Scan for the cell matching the given text and deliver its (x, y) coordinate at center. 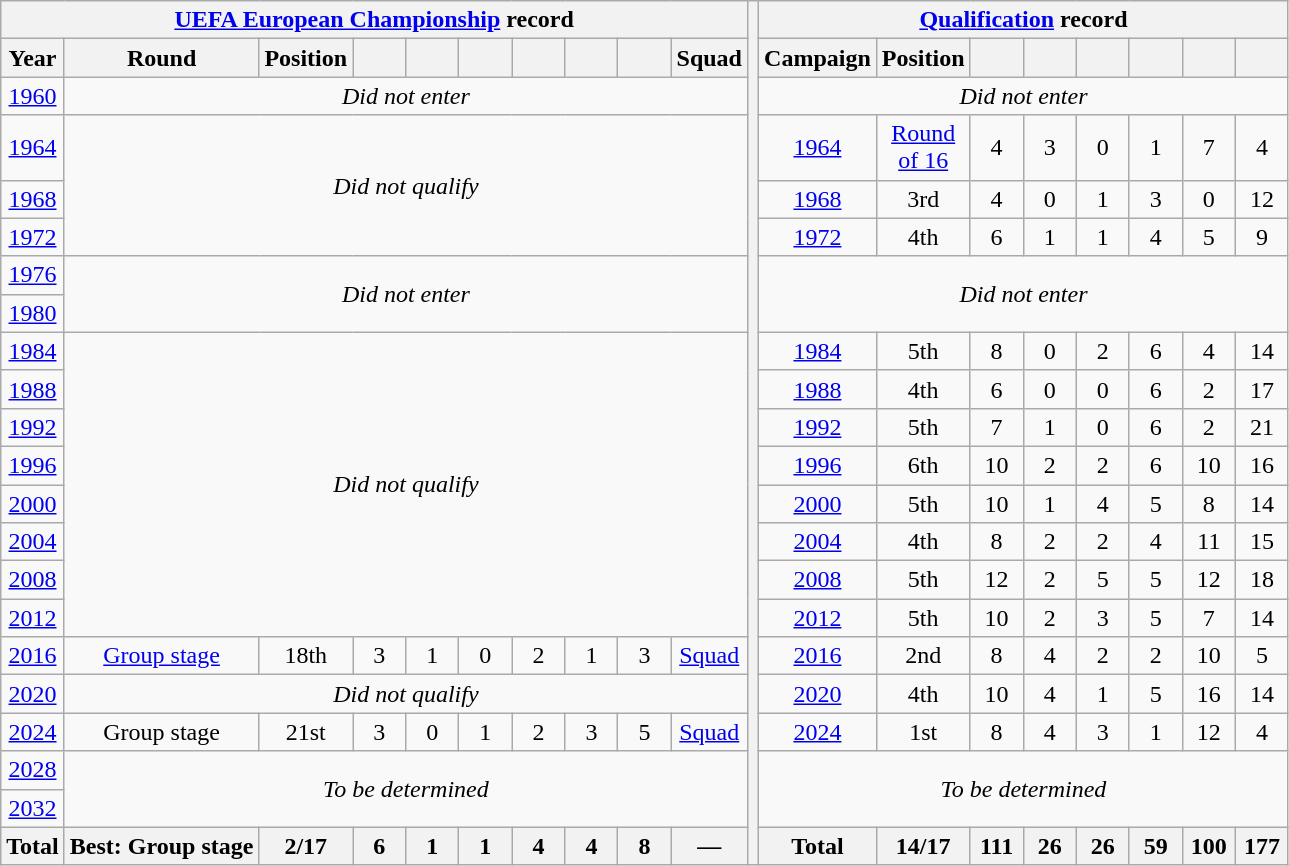
17 (1262, 389)
UEFA European Championship record (374, 20)
Campaign (818, 58)
100 (1208, 846)
9 (1262, 237)
2028 (33, 770)
Year (33, 58)
59 (1156, 846)
2/17 (306, 846)
21 (1262, 427)
177 (1262, 846)
1980 (33, 313)
18th (306, 656)
2nd (923, 656)
11 (1208, 542)
15 (1262, 542)
18 (1262, 580)
2032 (33, 808)
111 (996, 846)
14/17 (923, 846)
1960 (33, 96)
Round (162, 58)
1976 (33, 275)
Best: Group stage (162, 846)
6th (923, 465)
— (709, 846)
1st (923, 732)
Round of 16 (923, 148)
21st (306, 732)
Qualification record (1024, 20)
3rd (923, 199)
